For the text-containing cell, return its midpoint in [x, y] coordinate format. 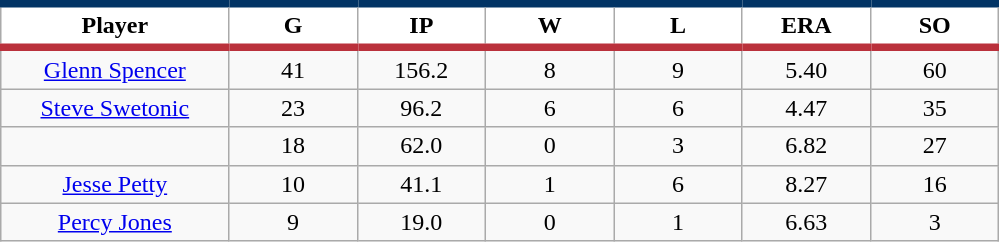
G [293, 26]
IP [421, 26]
Percy Jones [115, 222]
W [550, 26]
16 [934, 184]
4.47 [806, 108]
6.82 [806, 146]
ERA [806, 26]
27 [934, 146]
Glenn Spencer [115, 68]
156.2 [421, 68]
23 [293, 108]
19.0 [421, 222]
Steve Swetonic [115, 108]
62.0 [421, 146]
35 [934, 108]
41.1 [421, 184]
L [678, 26]
8.27 [806, 184]
Jesse Petty [115, 184]
SO [934, 26]
6.63 [806, 222]
Player [115, 26]
18 [293, 146]
5.40 [806, 68]
8 [550, 68]
60 [934, 68]
41 [293, 68]
96.2 [421, 108]
10 [293, 184]
